Determine the (x, y) coordinate at the center of the cell enclosing the given text.  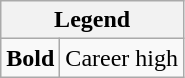
Legend (92, 20)
Career high (122, 58)
Bold (30, 58)
